From the cell containing the given text, extract its center point as (x, y) coordinate. 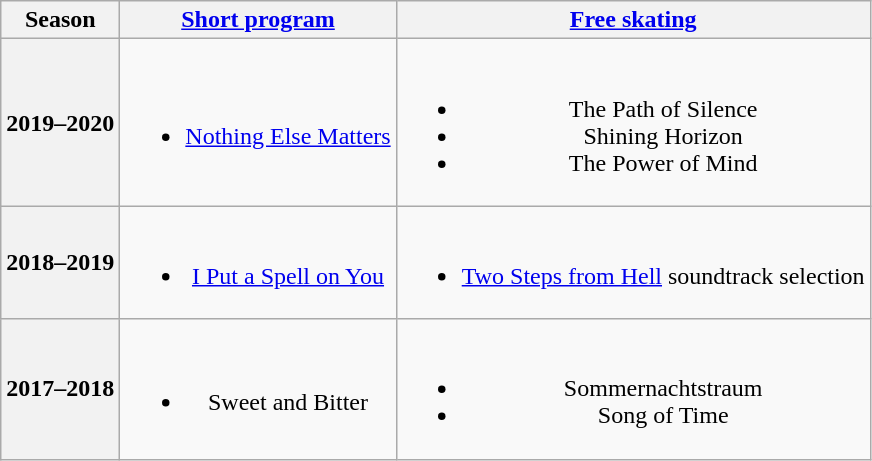
Short program (258, 20)
Free skating (633, 20)
Season (60, 20)
Nothing Else Matters (258, 122)
The Path of SilenceShining HorizonThe Power of Mind (633, 122)
Two Steps from Hell soundtrack selection (633, 262)
2017–2018 (60, 389)
2019–2020 (60, 122)
Sommernachtstraum Song of Time (633, 389)
I Put a Spell on You (258, 262)
Sweet and Bitter (258, 389)
2018–2019 (60, 262)
